Find where the given text appears and provide that cell's center as [x, y] coordinate. 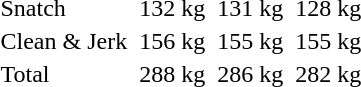
155 kg [250, 41]
156 kg [172, 41]
